Output the [x, y] coordinate of the center of the cell containing the given text.  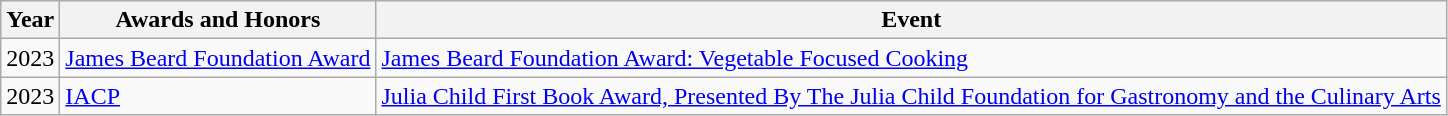
Year [30, 20]
IACP [218, 96]
Awards and Honors [218, 20]
Event [911, 20]
James Beard Foundation Award: Vegetable Focused Cooking [911, 58]
Julia Child First Book Award, Presented By The Julia Child Foundation for Gastronomy and the Culinary Arts [911, 96]
James Beard Foundation Award [218, 58]
